Scan for the cell matching the given text and deliver its (x, y) coordinate at center. 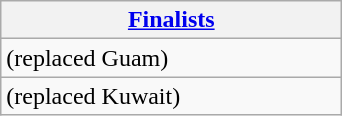
(replaced Kuwait) (172, 96)
(replaced Guam) (172, 58)
Finalists (172, 20)
